Scan for the cell matching the given text and deliver its [X, Y] coordinate at center. 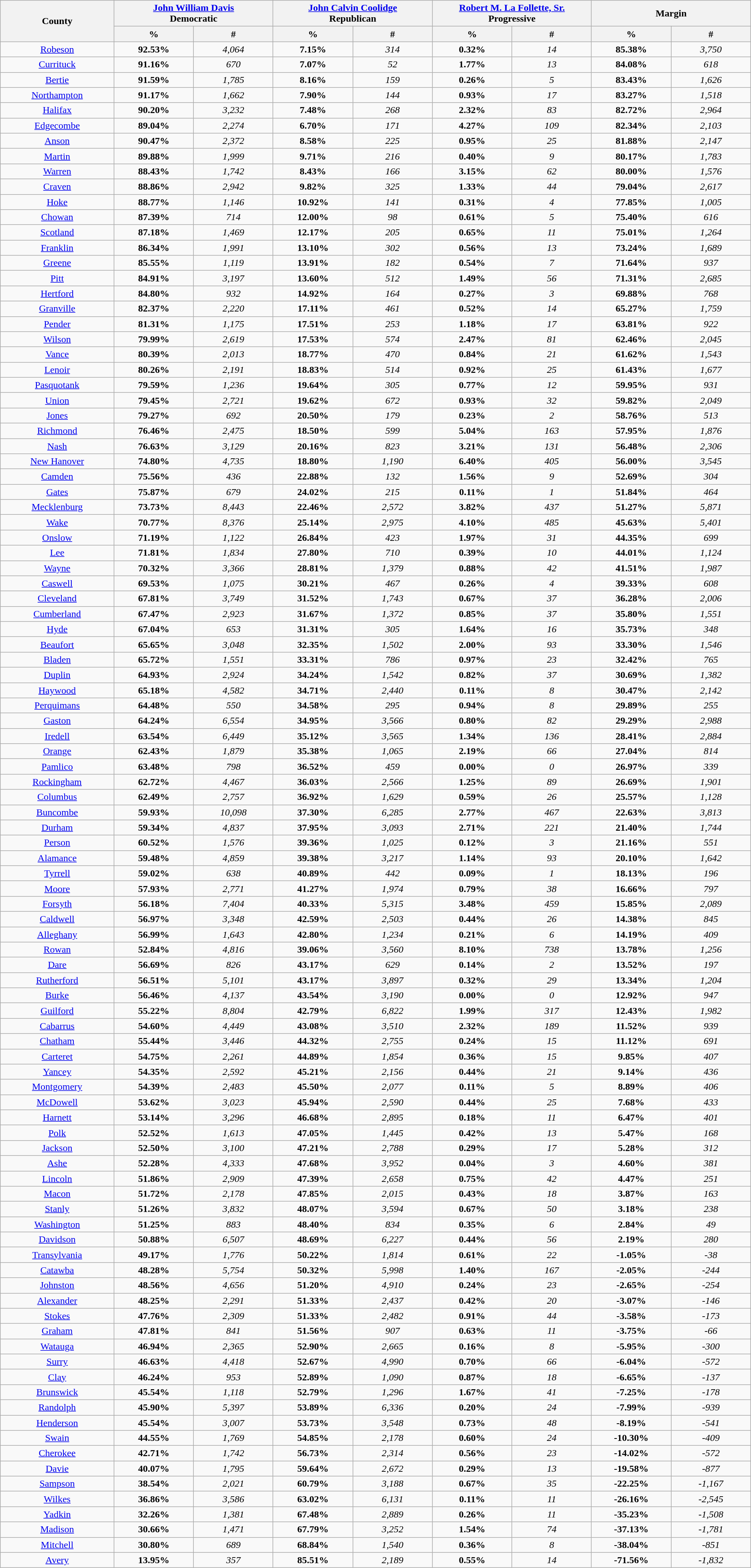
3.48% [472, 904]
Martin [57, 156]
574 [392, 339]
52.79% [313, 1392]
3.87% [631, 1194]
80.17% [631, 156]
-3.75% [631, 1331]
1,987 [711, 568]
6,131 [392, 1499]
225 [392, 141]
81.88% [631, 141]
Polk [57, 1133]
514 [392, 370]
Durham [57, 827]
2,147 [711, 141]
937 [711, 263]
Macon [57, 1194]
3.82% [472, 507]
2.77% [472, 812]
2,895 [392, 1117]
Washington [57, 1224]
0.20% [472, 1407]
2,306 [711, 446]
13.52% [631, 965]
2,372 [233, 141]
1.77% [472, 65]
41.27% [313, 888]
1,124 [711, 553]
91.59% [154, 80]
314 [392, 49]
13.95% [154, 1560]
-35.23% [631, 1514]
65.27% [631, 309]
-1.05% [631, 1255]
Margin [671, 14]
-2.65% [631, 1285]
216 [392, 156]
61.62% [631, 354]
1,118 [233, 1392]
768 [711, 293]
Pamlico [57, 767]
3,510 [392, 1026]
Burke [57, 995]
1,759 [711, 309]
0.70% [472, 1362]
1,382 [711, 675]
8,443 [233, 507]
32.42% [631, 660]
16.66% [631, 888]
348 [711, 629]
62.49% [154, 797]
1,613 [233, 1133]
2,665 [392, 1346]
3,190 [392, 995]
2,483 [233, 1087]
Columbus [57, 797]
Beaufort [57, 644]
5,401 [711, 522]
4,137 [233, 995]
302 [392, 248]
Davie [57, 1469]
75.01% [631, 233]
2,006 [711, 599]
Wayne [57, 568]
52.67% [313, 1362]
304 [711, 477]
10 [552, 553]
43.08% [313, 1026]
Johnston [57, 1285]
4,656 [233, 1285]
Bladen [57, 660]
-244 [711, 1270]
10,098 [233, 812]
3,100 [233, 1148]
1,264 [711, 233]
Hertford [57, 293]
0.14% [472, 965]
31.67% [313, 614]
82.34% [631, 125]
2,482 [392, 1316]
82 [552, 721]
54.75% [154, 1056]
1,256 [711, 950]
13.60% [313, 278]
64.93% [154, 675]
0.27% [472, 293]
2,077 [392, 1087]
171 [392, 125]
3,594 [392, 1209]
3,023 [233, 1102]
41.51% [631, 568]
1,744 [711, 827]
2,788 [392, 1148]
14.38% [631, 919]
0.43% [472, 1194]
3,296 [233, 1117]
0.97% [472, 660]
2.84% [631, 1224]
4,467 [233, 782]
89 [552, 782]
47.39% [313, 1178]
83.43% [631, 80]
84.08% [631, 65]
2,658 [392, 1178]
56.48% [631, 446]
90.47% [154, 141]
60.79% [313, 1484]
67.47% [154, 614]
31.52% [313, 599]
25.57% [631, 797]
34.58% [313, 706]
-137 [711, 1377]
27.04% [631, 751]
36.92% [313, 797]
56.46% [154, 995]
53.14% [154, 1117]
1,543 [711, 354]
0.91% [472, 1316]
9.71% [313, 156]
47.81% [154, 1331]
56.51% [154, 980]
56.69% [154, 965]
-14.02% [631, 1453]
2,309 [233, 1316]
-851 [711, 1545]
54.39% [154, 1087]
51.84% [631, 492]
35.38% [313, 751]
2,757 [233, 797]
423 [392, 538]
2,013 [233, 354]
1.54% [472, 1530]
-2.05% [631, 1270]
710 [392, 553]
2,440 [392, 690]
2,142 [711, 690]
141 [392, 202]
1,005 [711, 202]
653 [233, 629]
2,475 [233, 431]
433 [711, 1102]
2,672 [392, 1469]
30.47% [631, 690]
Greene [57, 263]
26.84% [313, 538]
12.92% [631, 995]
1,236 [233, 385]
1,743 [392, 599]
Pender [57, 324]
551 [711, 843]
931 [711, 385]
52.69% [631, 477]
74.80% [154, 461]
Catawba [57, 1270]
786 [392, 660]
3,252 [392, 1530]
42.80% [313, 935]
65.72% [154, 660]
Granville [57, 309]
-37.13% [631, 1530]
44.35% [631, 538]
69.88% [631, 293]
1.49% [472, 278]
-173 [711, 1316]
79.27% [154, 415]
0.85% [472, 614]
6,449 [233, 736]
Yancey [57, 1072]
79.99% [154, 339]
1,296 [392, 1392]
131 [552, 446]
1,542 [392, 675]
253 [392, 324]
814 [711, 751]
-541 [711, 1423]
2,884 [711, 736]
87.39% [154, 217]
71.81% [154, 553]
67.04% [154, 629]
82.37% [154, 309]
1,546 [711, 644]
7.07% [313, 65]
32.26% [154, 1514]
-254 [711, 1285]
50.32% [313, 1270]
Union [57, 400]
4,859 [233, 858]
71.19% [154, 538]
48 [552, 1423]
2,015 [392, 1194]
-300 [711, 1346]
61.43% [631, 370]
29 [552, 980]
47.76% [154, 1316]
30.21% [313, 583]
Surry [57, 1362]
-1,167 [711, 1484]
3.15% [472, 171]
54.35% [154, 1072]
2,592 [233, 1072]
1,901 [711, 782]
45.90% [154, 1407]
5,998 [392, 1270]
51.20% [313, 1285]
67.48% [313, 1514]
54.60% [154, 1026]
7 [552, 263]
0.21% [472, 935]
20.50% [313, 415]
4.27% [472, 125]
8.43% [313, 171]
268 [392, 110]
1,814 [392, 1255]
381 [711, 1163]
Duplin [57, 675]
56.97% [154, 919]
6,285 [392, 812]
1.34% [472, 736]
2,619 [233, 339]
89.04% [154, 125]
15.85% [631, 904]
670 [233, 65]
437 [552, 507]
3,188 [392, 1484]
-7.99% [631, 1407]
409 [711, 935]
17.53% [313, 339]
83.27% [631, 95]
74 [552, 1530]
John Calvin CoolidgeRepublican [353, 14]
12.43% [631, 1011]
1,795 [233, 1469]
550 [233, 706]
2,617 [711, 186]
64.48% [154, 706]
1.14% [472, 858]
38.54% [154, 1484]
Jones [57, 415]
60.52% [154, 843]
6.40% [472, 461]
109 [552, 125]
0.87% [472, 1377]
1,662 [233, 95]
Gaston [57, 721]
18.80% [313, 461]
76.63% [154, 446]
64.24% [154, 721]
40.89% [313, 873]
47.21% [313, 1148]
280 [711, 1240]
1,834 [233, 553]
0.82% [472, 675]
6.70% [313, 125]
82.72% [631, 110]
2,503 [392, 919]
7.15% [313, 49]
3,560 [392, 950]
3,197 [233, 278]
59.02% [154, 873]
31 [552, 538]
4.10% [472, 522]
132 [392, 477]
51.86% [154, 1178]
45.94% [313, 1102]
22.63% [631, 812]
Watauga [57, 1346]
44.55% [154, 1438]
0.84% [472, 354]
Cumberland [57, 614]
907 [392, 1331]
7.48% [313, 110]
2.47% [472, 339]
255 [711, 706]
7,404 [233, 904]
44.32% [313, 1041]
513 [711, 415]
189 [552, 1026]
2,049 [711, 400]
2,189 [392, 1560]
New Hanover [57, 461]
37.95% [313, 827]
Cleveland [57, 599]
1,075 [233, 583]
Avery [57, 1560]
1,626 [711, 80]
0.16% [472, 1346]
797 [711, 888]
Orange [57, 751]
2,314 [392, 1453]
5.28% [631, 1148]
Camden [57, 477]
19.64% [313, 385]
45.50% [313, 1087]
2.00% [472, 644]
1,689 [711, 248]
1,204 [711, 980]
22.46% [313, 507]
45.21% [313, 1072]
798 [233, 767]
-409 [711, 1438]
59.48% [154, 858]
0.88% [472, 568]
3,129 [233, 446]
1,502 [392, 644]
1,122 [233, 538]
1.33% [472, 186]
84.91% [154, 278]
0.35% [472, 1224]
County [57, 21]
1,982 [711, 1011]
65.18% [154, 690]
1,991 [233, 248]
65.65% [154, 644]
0.09% [472, 873]
826 [233, 965]
-1,832 [711, 1560]
30.80% [154, 1545]
14.19% [631, 935]
33.30% [631, 644]
Alexander [57, 1301]
0.39% [472, 553]
4,449 [233, 1026]
3,545 [711, 461]
26.97% [631, 767]
-10.30% [631, 1438]
1,540 [392, 1545]
30.66% [154, 1530]
46.63% [154, 1362]
0.40% [472, 156]
1.97% [472, 538]
251 [711, 1178]
2,291 [233, 1301]
Yadkin [57, 1514]
317 [552, 1011]
Craven [57, 186]
922 [711, 324]
1.56% [472, 477]
52 [392, 65]
2,923 [233, 614]
50.88% [154, 1240]
McDowell [57, 1102]
3,348 [233, 919]
-3.07% [631, 1301]
953 [233, 1377]
43.54% [313, 995]
699 [711, 538]
73.73% [154, 507]
71.64% [631, 263]
Sampson [57, 1484]
1,445 [392, 1133]
182 [392, 263]
35.73% [631, 629]
91.17% [154, 95]
12 [552, 385]
Halifax [57, 110]
-26.16% [631, 1499]
10.92% [313, 202]
48.56% [154, 1285]
6.47% [631, 1117]
0.52% [472, 309]
164 [392, 293]
53.89% [313, 1407]
35.80% [631, 614]
1,119 [233, 263]
48.69% [313, 1240]
17.51% [313, 324]
Randolph [57, 1407]
8,804 [233, 1011]
68.84% [313, 1545]
0.04% [472, 1163]
Northampton [57, 95]
Moore [57, 888]
80.00% [631, 171]
2,156 [392, 1072]
80.26% [154, 370]
-7.25% [631, 1392]
Haywood [57, 690]
36.28% [631, 599]
Tyrrell [57, 873]
29.89% [631, 706]
932 [233, 293]
692 [233, 415]
9.14% [631, 1072]
48.40% [313, 1224]
51.26% [154, 1209]
1.67% [472, 1392]
Lee [57, 553]
55.22% [154, 1011]
0.95% [472, 141]
0.65% [472, 233]
87.18% [154, 233]
883 [233, 1224]
3,007 [233, 1423]
34.24% [313, 675]
1.64% [472, 629]
Scotland [57, 233]
1,379 [392, 568]
1.25% [472, 782]
-3.58% [631, 1316]
6,336 [392, 1407]
3,565 [392, 736]
Wilkes [57, 1499]
46.24% [154, 1377]
46.68% [313, 1117]
Nash [57, 446]
92.53% [154, 49]
31.31% [313, 629]
59.93% [154, 812]
Chowan [57, 217]
75.40% [631, 217]
62 [552, 171]
0.60% [472, 1438]
2,191 [233, 370]
-1,508 [711, 1514]
-178 [711, 1392]
4,735 [233, 461]
167 [552, 1270]
36.86% [154, 1499]
8.58% [313, 141]
18.77% [313, 354]
2,909 [233, 1178]
44.89% [313, 1056]
13.78% [631, 950]
50 [552, 1209]
-5.95% [631, 1346]
Rowan [57, 950]
401 [711, 1117]
Richmond [57, 431]
88.86% [154, 186]
0.94% [472, 706]
Vance [57, 354]
Transylvania [57, 1255]
46.94% [154, 1346]
689 [233, 1545]
295 [392, 706]
67.81% [154, 599]
51.27% [631, 507]
62.43% [154, 751]
-8.19% [631, 1423]
20 [552, 1301]
18.83% [313, 370]
85.55% [154, 263]
14.92% [313, 293]
44.01% [631, 553]
58.76% [631, 415]
Alamance [57, 858]
4,418 [233, 1362]
55.44% [154, 1041]
38 [552, 888]
8.10% [472, 950]
0.23% [472, 415]
Hoke [57, 202]
5,871 [711, 507]
Montgomery [57, 1087]
691 [711, 1041]
-6.04% [631, 1362]
81.31% [154, 324]
442 [392, 873]
-38 [711, 1255]
159 [392, 80]
1,999 [233, 156]
2,924 [233, 675]
2,975 [392, 522]
4,064 [233, 49]
Pitt [57, 278]
19.62% [313, 400]
62.72% [154, 782]
0.80% [472, 721]
485 [552, 522]
2,590 [392, 1102]
599 [392, 431]
3,952 [392, 1163]
2.71% [472, 827]
-22.25% [631, 1484]
5,397 [233, 1407]
1,190 [392, 461]
3.21% [472, 446]
1.40% [472, 1270]
1,065 [392, 751]
9.85% [631, 1056]
5,315 [392, 904]
3,093 [392, 827]
1,471 [233, 1530]
Chatham [57, 1041]
50.22% [313, 1255]
52.90% [313, 1346]
Carteret [57, 1056]
3,217 [392, 858]
512 [392, 278]
21.16% [631, 843]
2,964 [711, 110]
79.04% [631, 186]
1,785 [233, 80]
1,372 [392, 614]
Robert M. La Follette, Sr.Progressive [512, 14]
Buncombe [57, 812]
205 [392, 233]
11.12% [631, 1041]
3,897 [392, 980]
48.25% [154, 1301]
-66 [711, 1331]
28.81% [313, 568]
42.59% [313, 919]
1,783 [711, 156]
0.92% [472, 370]
Henderson [57, 1423]
679 [233, 492]
77.85% [631, 202]
24.02% [313, 492]
4,837 [233, 827]
238 [711, 1209]
70.32% [154, 568]
75.56% [154, 477]
63.48% [154, 767]
0.18% [472, 1117]
1,381 [233, 1514]
Cabarrus [57, 1026]
714 [233, 217]
48.07% [313, 1209]
Warren [57, 171]
36.52% [313, 767]
1.18% [472, 324]
73.24% [631, 248]
5.47% [631, 1133]
39.38% [313, 858]
47.05% [313, 1133]
Brunswick [57, 1392]
Lenoir [57, 370]
Stanly [57, 1209]
Rockingham [57, 782]
62.46% [631, 339]
34.95% [313, 721]
196 [711, 873]
40.07% [154, 1469]
75.87% [154, 492]
1,518 [711, 95]
Robeson [57, 49]
59.82% [631, 400]
4,582 [233, 690]
84.80% [154, 293]
42.71% [154, 1453]
17.11% [313, 309]
5,101 [233, 980]
53.62% [154, 1102]
89.88% [154, 156]
834 [392, 1224]
Swain [57, 1438]
52.84% [154, 950]
39.06% [313, 950]
179 [392, 415]
Mecklenburg [57, 507]
2,566 [392, 782]
88.77% [154, 202]
3.18% [631, 1209]
Ashe [57, 1163]
4,910 [392, 1285]
16 [552, 629]
3,366 [233, 568]
Lincoln [57, 1178]
0.54% [472, 263]
8,376 [233, 522]
-38.04% [631, 1545]
4.47% [631, 1178]
47.68% [313, 1163]
51.72% [154, 1194]
0.75% [472, 1178]
39.33% [631, 583]
2,988 [711, 721]
85.38% [631, 49]
42.79% [313, 1011]
37.30% [313, 812]
464 [711, 492]
9.82% [313, 186]
69.53% [154, 583]
Jackson [57, 1148]
51.56% [313, 1331]
2,755 [392, 1041]
2,771 [233, 888]
1,776 [233, 1255]
7.68% [631, 1102]
34.71% [313, 690]
-2,545 [711, 1499]
405 [552, 461]
56.18% [154, 904]
52.89% [313, 1377]
27.80% [313, 553]
13.34% [631, 980]
1,146 [233, 202]
33.31% [313, 660]
0.73% [472, 1423]
12.00% [313, 217]
47.85% [313, 1194]
4.60% [631, 1163]
461 [392, 309]
3,048 [233, 644]
Perquimans [57, 706]
80.39% [154, 354]
841 [233, 1331]
2,220 [233, 309]
Wake [57, 522]
13.91% [313, 263]
2,685 [711, 278]
49 [711, 1224]
0.12% [472, 843]
1,974 [392, 888]
8.89% [631, 1087]
Caldwell [57, 919]
4,816 [233, 950]
41 [552, 1392]
Dare [57, 965]
67.79% [313, 1530]
Wilson [57, 339]
-877 [711, 1469]
45.63% [631, 522]
0.31% [472, 202]
3,749 [233, 599]
0.79% [472, 888]
3,446 [233, 1041]
407 [711, 1056]
20.10% [631, 858]
98 [392, 217]
1,025 [392, 843]
312 [711, 1148]
Caswell [57, 583]
-19.58% [631, 1469]
8.16% [313, 80]
86.34% [154, 248]
629 [392, 965]
28.41% [631, 736]
1,234 [392, 935]
2,889 [392, 1514]
Anson [57, 141]
85.51% [313, 1560]
1,175 [233, 324]
32.35% [313, 644]
166 [392, 171]
2,089 [711, 904]
0.59% [472, 797]
Harnett [57, 1117]
1,629 [392, 797]
1,642 [711, 858]
1,643 [233, 935]
6,507 [233, 1240]
215 [392, 492]
1.99% [472, 1011]
618 [711, 65]
Pasquotank [57, 385]
Rutherford [57, 980]
0.77% [472, 385]
1,128 [711, 797]
57.95% [631, 431]
638 [233, 873]
0.55% [472, 1560]
35.12% [313, 736]
6,822 [392, 1011]
2,261 [233, 1056]
2,721 [233, 400]
1,769 [233, 1438]
5,754 [233, 1270]
59.95% [631, 385]
2,274 [233, 125]
12.17% [313, 233]
947 [711, 995]
90.20% [154, 110]
John William DavisDemocratic [193, 14]
83 [552, 110]
3,586 [233, 1499]
91.16% [154, 65]
2,365 [233, 1346]
Bertie [57, 80]
52.52% [154, 1133]
70.77% [154, 522]
35 [552, 1484]
79.59% [154, 385]
53.73% [313, 1423]
Gates [57, 492]
Person [57, 843]
54.85% [313, 1438]
197 [711, 965]
Hyde [57, 629]
Currituck [57, 65]
79.45% [154, 400]
470 [392, 354]
0.63% [472, 1331]
3,750 [711, 49]
49.17% [154, 1255]
57.93% [154, 888]
51.25% [154, 1224]
672 [392, 400]
Clay [57, 1377]
1,854 [392, 1056]
2,103 [711, 125]
22 [552, 1255]
Stokes [57, 1316]
2,437 [392, 1301]
63.02% [313, 1499]
608 [711, 583]
Alleghany [57, 935]
168 [711, 1133]
Iredell [57, 736]
2,942 [233, 186]
3,548 [392, 1423]
1,876 [711, 431]
823 [392, 446]
Cherokee [57, 1453]
56.73% [313, 1453]
32 [552, 400]
Edgecombe [57, 125]
59.64% [313, 1469]
18.50% [313, 431]
59.34% [154, 827]
7.90% [313, 95]
13.10% [313, 248]
339 [711, 767]
Forsyth [57, 904]
39.36% [313, 843]
-146 [711, 1301]
Mitchell [57, 1545]
136 [552, 736]
48.28% [154, 1270]
144 [392, 95]
81 [552, 339]
63.81% [631, 324]
26.69% [631, 782]
845 [711, 919]
71.31% [631, 278]
76.46% [154, 431]
25.14% [313, 522]
52.28% [154, 1163]
325 [392, 186]
Davidson [57, 1240]
29.29% [631, 721]
3,232 [233, 110]
56.99% [154, 935]
11.52% [631, 1026]
2,572 [392, 507]
Onslow [57, 538]
Guilford [57, 1011]
3,813 [711, 812]
63.54% [154, 736]
765 [711, 660]
1,090 [392, 1377]
-1,781 [711, 1530]
1,677 [711, 370]
56.00% [631, 461]
40.33% [313, 904]
406 [711, 1087]
-6.65% [631, 1377]
-939 [711, 1407]
1,469 [233, 233]
21.40% [631, 827]
36.03% [313, 782]
939 [711, 1026]
4,333 [233, 1163]
6,554 [233, 721]
4,990 [392, 1362]
6,227 [392, 1240]
357 [233, 1560]
Madison [57, 1530]
30.69% [631, 675]
221 [552, 827]
52.50% [154, 1148]
Graham [57, 1331]
18.13% [631, 873]
Franklin [57, 248]
88.43% [154, 171]
22.88% [313, 477]
2,045 [711, 339]
1,879 [233, 751]
738 [552, 950]
5.04% [472, 431]
-71.56% [631, 1560]
3,832 [233, 1209]
3,566 [392, 721]
616 [711, 217]
2,021 [233, 1484]
20.16% [313, 446]
